Determine the (X, Y) coordinate at the center of the cell enclosing the given text.  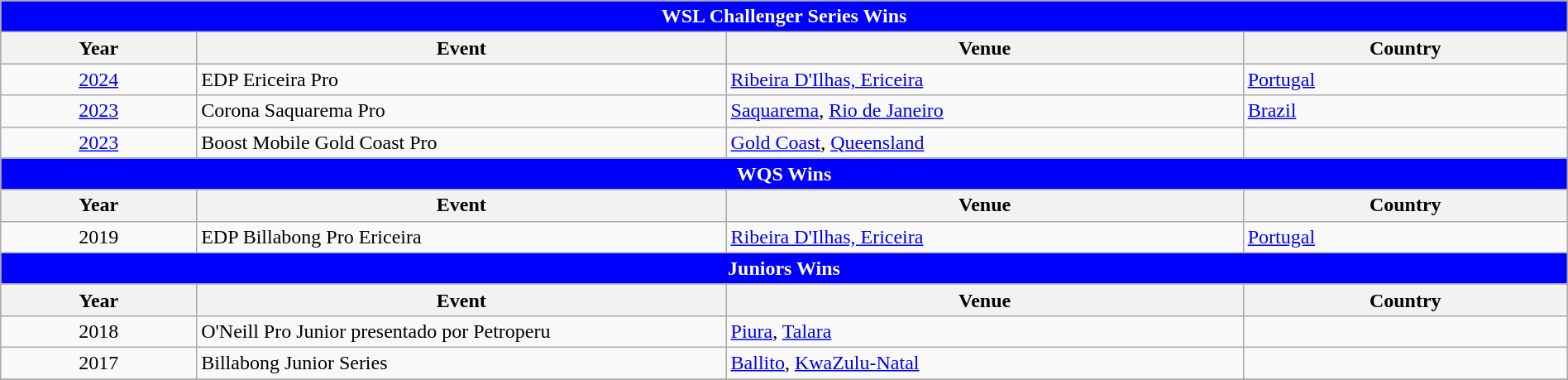
Juniors Wins (784, 268)
WQS Wins (784, 174)
2024 (99, 79)
Billabong Junior Series (461, 363)
2018 (99, 331)
2019 (99, 237)
EDP Billabong Pro Ericeira (461, 237)
Corona Saquarema Pro (461, 111)
Gold Coast, Queensland (984, 142)
O'Neill Pro Junior presentado por Petroperu (461, 331)
EDP Ericeira Pro (461, 79)
Saquarema, Rio de Janeiro (984, 111)
Piura, Talara (984, 331)
Boost Mobile Gold Coast Pro (461, 142)
2017 (99, 363)
WSL Challenger Series Wins (784, 17)
Brazil (1405, 111)
Ballito, KwaZulu-Natal (984, 363)
